Search for the cell housing the specified text and yield its (x, y) center coordinate. 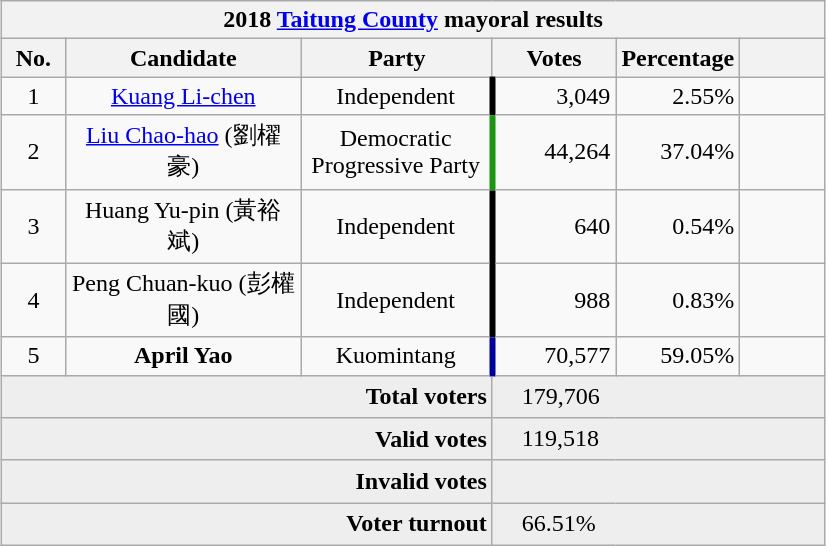
Kuomintang (396, 356)
Party (396, 58)
Percentage (678, 58)
Peng Chuan-kuo (彭權國) (183, 300)
70,577 (554, 356)
No. (34, 58)
0.83% (678, 300)
640 (554, 226)
April Yao (183, 356)
1 (34, 96)
179,706 (658, 396)
4 (34, 300)
2 (34, 152)
Total voters (248, 396)
2018 Taitung County mayoral results (414, 20)
37.04% (678, 152)
66.51% (658, 524)
Invalid votes (248, 482)
0.54% (678, 226)
Kuang Li-chen (183, 96)
Democratic Progressive Party (396, 152)
Voter turnout (248, 524)
Huang Yu-pin (黃裕斌) (183, 226)
3,049 (554, 96)
5 (34, 356)
Valid votes (248, 440)
59.05% (678, 356)
44,264 (554, 152)
Liu Chao-hao (劉櫂豪) (183, 152)
119,518 (658, 440)
988 (554, 300)
2.55% (678, 96)
Candidate (183, 58)
3 (34, 226)
Votes (554, 58)
